Pinpoint the cell where the given text exists, returning its [x, y] midpoint coordinate. 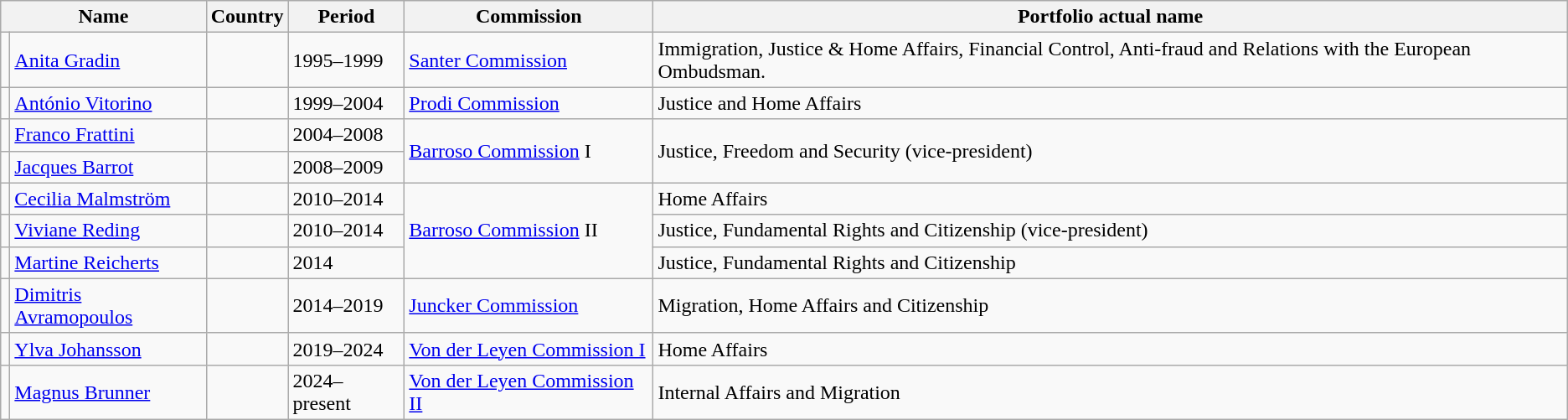
Commission [529, 17]
Von der Leyen Commission I [529, 349]
Santer Commission [529, 60]
Martine Reicherts [108, 262]
Anita Gradin [108, 60]
Period [347, 17]
Franco Frattini [108, 135]
2014 [347, 262]
Portfolio actual name [1111, 17]
Dimitris Avramopoulos [108, 305]
2024–present [347, 392]
Jacques Barrot [108, 167]
Von der Leyen Commission II [529, 392]
Justice, Fundamental Rights and Citizenship (vice-president) [1111, 231]
Justice, Fundamental Rights and Citizenship [1111, 262]
Ylva Johansson [108, 349]
Juncker Commission [529, 305]
1999–2004 [347, 103]
Immigration, Justice & Home Affairs, Financial Control, Anti-fraud and Relations with the European Ombudsman. [1111, 60]
2004–2008 [347, 135]
Justice and Home Affairs [1111, 103]
Viviane Reding [108, 231]
Prodi Commission [529, 103]
Migration, Home Affairs and Citizenship [1111, 305]
Cecilia Malmström [108, 199]
2008–2009 [347, 167]
1995–1999 [347, 60]
2014–2019 [347, 305]
Name [104, 17]
Magnus Brunner [108, 392]
Barroso Commission II [529, 231]
Country [247, 17]
Internal Affairs and Migration [1111, 392]
Barroso Commission I [529, 151]
António Vitorino [108, 103]
Justice, Freedom and Security (vice-president) [1111, 151]
2019–2024 [347, 349]
